Detect which cell encompasses the target text, then output its (x, y) center coordinate. 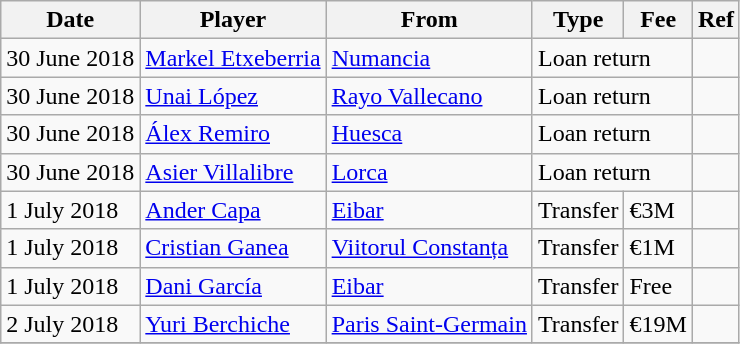
Player (233, 20)
From (429, 20)
Viitorul Constanța (429, 248)
€1M (658, 248)
Type (578, 20)
Álex Remiro (233, 134)
Lorca (429, 172)
Cristian Ganea (233, 248)
Dani García (233, 286)
Rayo Vallecano (429, 96)
€3M (658, 210)
Unai López (233, 96)
Free (658, 286)
2 July 2018 (70, 324)
Numancia (429, 58)
Ander Capa (233, 210)
Asier Villalibre (233, 172)
€19M (658, 324)
Yuri Berchiche (233, 324)
Huesca (429, 134)
Markel Etxeberria (233, 58)
Date (70, 20)
Paris Saint-Germain (429, 324)
Ref (716, 20)
Fee (658, 20)
